Locate the cell with the specified text and output its [X, Y] center coordinate. 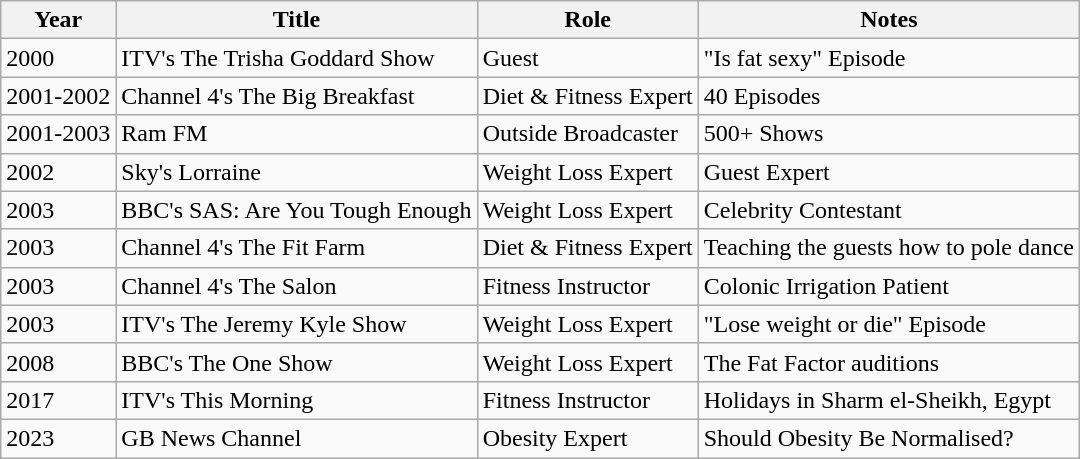
The Fat Factor auditions [888, 362]
Outside Broadcaster [588, 134]
2000 [58, 58]
BBC's SAS: Are You Tough Enough [296, 210]
Title [296, 20]
ITV's The Trisha Goddard Show [296, 58]
Role [588, 20]
Colonic Irrigation Patient [888, 286]
2002 [58, 172]
Celebrity Contestant [888, 210]
"Is fat sexy" Episode [888, 58]
Obesity Expert [588, 438]
Channel 4's The Fit Farm [296, 248]
ITV's This Morning [296, 400]
GB News Channel [296, 438]
BBC's The One Show [296, 362]
Sky's Lorraine [296, 172]
"Lose weight or die" Episode [888, 324]
Year [58, 20]
Teaching the guests how to pole dance [888, 248]
ITV's The Jeremy Kyle Show [296, 324]
2001-2003 [58, 134]
40 Episodes [888, 96]
Guest [588, 58]
Should Obesity Be Normalised? [888, 438]
2001-2002 [58, 96]
Ram FM [296, 134]
Notes [888, 20]
2023 [58, 438]
2008 [58, 362]
500+ Shows [888, 134]
Guest Expert [888, 172]
Holidays in Sharm el-Sheikh, Egypt [888, 400]
Channel 4's The Salon [296, 286]
2017 [58, 400]
Channel 4's The Big Breakfast [296, 96]
